Extract the (X, Y) coordinate from the center of the cell holding the provided text.  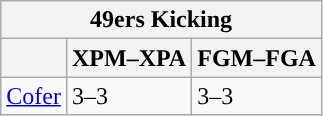
Cofer (34, 96)
49ers Kicking (162, 20)
XPM–XPA (128, 58)
FGM–FGA (257, 58)
